Output the (X, Y) coordinate of the center of the cell containing the given text.  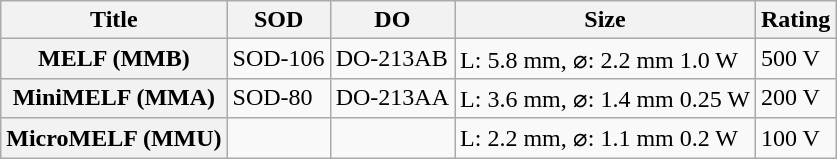
SOD-80 (278, 98)
L: 3.6 mm, ⌀: 1.4 mm 0.25 W (606, 98)
Rating (795, 20)
Title (114, 20)
200 V (795, 98)
DO-213AA (392, 98)
500 V (795, 59)
L: 5.8 mm, ⌀: 2.2 mm 1.0 W (606, 59)
DO-213AB (392, 59)
MiniMELF (MMA) (114, 98)
SOD-106 (278, 59)
Size (606, 20)
SOD (278, 20)
DO (392, 20)
MicroMELF (MMU) (114, 138)
L: 2.2 mm, ⌀: 1.1 mm 0.2 W (606, 138)
100 V (795, 138)
MELF (MMB) (114, 59)
